Output the (X, Y) coordinate of the center of the cell containing the given text.  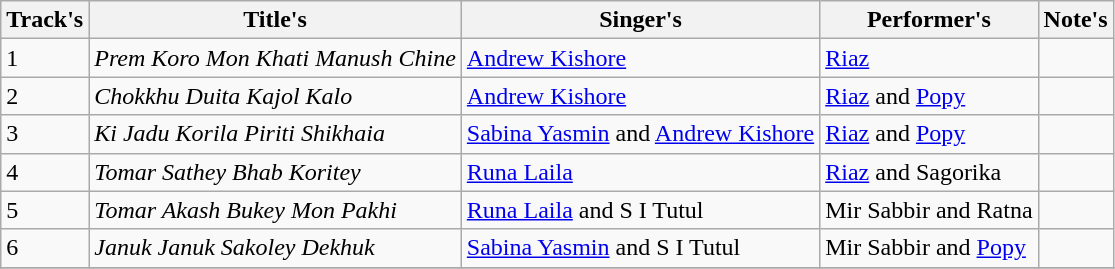
Runa Laila and S I Tutul (640, 210)
Mir Sabbir and Ratna (929, 210)
Ki Jadu Korila Piriti Shikhaia (276, 134)
2 (45, 96)
6 (45, 248)
1 (45, 58)
Januk Januk Sakoley Dekhuk (276, 248)
Riaz and Sagorika (929, 172)
Sabina Yasmin and Andrew Kishore (640, 134)
Runa Laila (640, 172)
Riaz (929, 58)
Singer's (640, 20)
Tomar Akash Bukey Mon Pakhi (276, 210)
5 (45, 210)
Title's (276, 20)
Prem Koro Mon Khati Manush Chine (276, 58)
4 (45, 172)
Tomar Sathey Bhab Koritey (276, 172)
Track's (45, 20)
3 (45, 134)
Mir Sabbir and Popy (929, 248)
Note's (1076, 20)
Performer's (929, 20)
Chokkhu Duita Kajol Kalo (276, 96)
Sabina Yasmin and S I Tutul (640, 248)
